Search for the cell housing the specified text and yield its [X, Y] center coordinate. 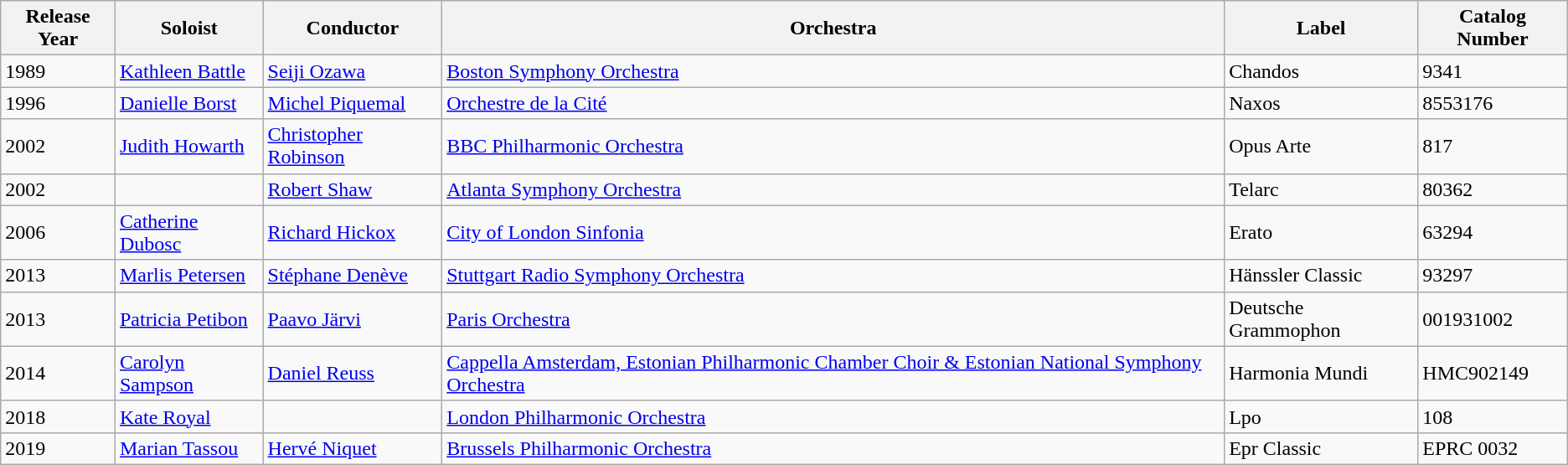
001931002 [1493, 318]
63294 [1493, 233]
HMC902149 [1493, 374]
Deutsche Grammophon [1322, 318]
Erato [1322, 233]
2014 [59, 374]
8553176 [1493, 103]
Michel Piquemal [353, 103]
BBC Philharmonic Orchestra [833, 146]
Release Year [59, 28]
Naxos [1322, 103]
Danielle Borst [189, 103]
Hänssler Classic [1322, 276]
EPRC 0032 [1493, 448]
Stéphane Denève [353, 276]
Hervé Niquet [353, 448]
Daniel Reuss [353, 374]
1996 [59, 103]
Kate Royal [189, 416]
Brussels Philharmonic Orchestra [833, 448]
Seiji Ozawa [353, 71]
Conductor [353, 28]
Epr Classic [1322, 448]
Judith Howarth [189, 146]
108 [1493, 416]
City of London Sinfonia [833, 233]
Kathleen Battle [189, 71]
Marian Tassou [189, 448]
Harmonia Mundi [1322, 374]
Chandos [1322, 71]
Paris Orchestra [833, 318]
Soloist [189, 28]
2019 [59, 448]
2006 [59, 233]
Christopher Robinson [353, 146]
Opus Arte [1322, 146]
Catalog Number [1493, 28]
Carolyn Sampson [189, 374]
9341 [1493, 71]
Stuttgart Radio Symphony Orchestra [833, 276]
Boston Symphony Orchestra [833, 71]
Patricia Petibon [189, 318]
Lpo [1322, 416]
Marlis Petersen [189, 276]
93297 [1493, 276]
Robert Shaw [353, 189]
Label [1322, 28]
2018 [59, 416]
Richard Hickox [353, 233]
1989 [59, 71]
Paavo Järvi [353, 318]
Atlanta Symphony Orchestra [833, 189]
London Philharmonic Orchestra [833, 416]
817 [1493, 146]
Orchestra [833, 28]
Catherine Dubosc [189, 233]
Telarc [1322, 189]
Cappella Amsterdam, Estonian Philharmonic Chamber Choir & Estonian National Symphony Orchestra [833, 374]
80362 [1493, 189]
Orchestre de la Cité [833, 103]
